Return the [x, y] coordinate for the center point of the cell that contains the specified text.  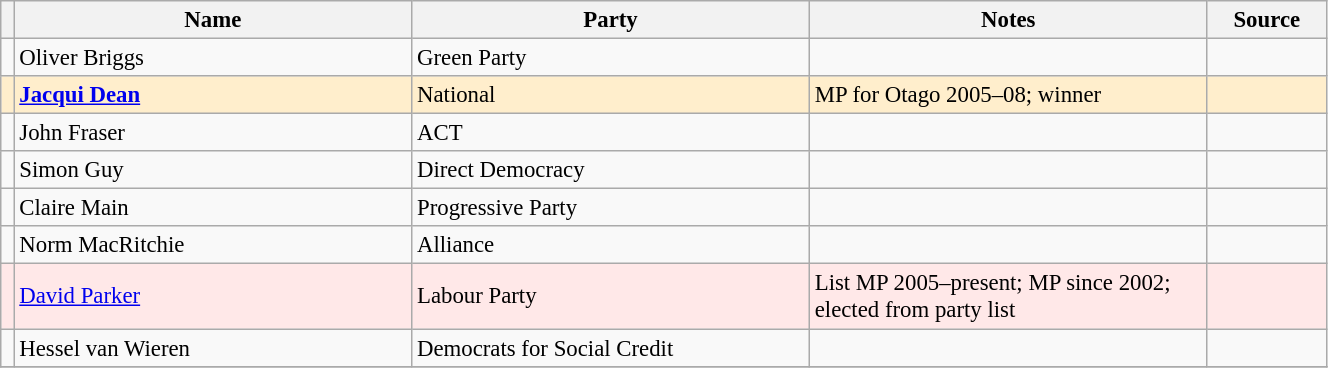
Name [213, 20]
Democrats for Social Credit [611, 348]
List MP 2005–present; MP since 2002; elected from party list [1008, 296]
MP for Otago 2005–08; winner [1008, 95]
David Parker [213, 296]
Jacqui Dean [213, 95]
ACT [611, 133]
Labour Party [611, 296]
Notes [1008, 20]
Progressive Party [611, 208]
Oliver Briggs [213, 58]
Alliance [611, 245]
Green Party [611, 58]
Direct Democracy [611, 170]
Hessel van Wieren [213, 348]
National [611, 95]
Party [611, 20]
Norm MacRitchie [213, 245]
Simon Guy [213, 170]
Source [1266, 20]
John Fraser [213, 133]
Claire Main [213, 208]
